Provide the (X, Y) coordinate of the cell's center where the given text is located.  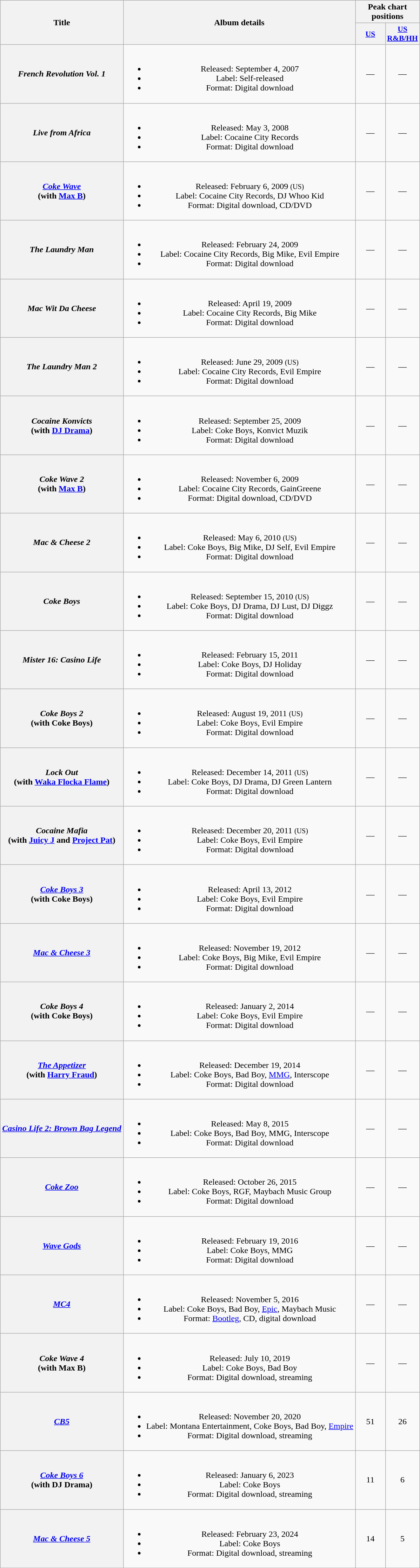
The Appetizer(with Harry Fraud) (62, 1070)
Coke Boys 2(with Coke Boys) (62, 718)
Released: January 2, 2014Label: Coke Boys, Evil EmpireFormat: Digital download (239, 1011)
Live from Africa (62, 133)
26 (402, 1421)
Released: September 4, 2007Label: Self-releasedFormat: Digital download (239, 74)
Peak chart positions (387, 12)
Released: December 19, 2014Label: Coke Boys, Bad Boy, MMG, InterscopeFormat: Digital download (239, 1070)
The Laundry Man 2 (62, 367)
Wave Gods (62, 1246)
11 (371, 1480)
Released: February 24, 2009Label: Cocaine City Records, Big Mike, Evil EmpireFormat: Digital download (239, 250)
51 (371, 1421)
Coke Boys 3(with Coke Boys) (62, 894)
Released: December 20, 2011 (US)Label: Coke Boys, Evil EmpireFormat: Digital download (239, 835)
Coke Zoo (62, 1187)
The Laundry Man (62, 250)
USR&B/HH (402, 34)
Mac & Cheese 3 (62, 953)
Coke Boys 4(with Coke Boys) (62, 1011)
Mister 16: Casino Life (62, 660)
US (371, 34)
Coke Wave 4(with Max B) (62, 1363)
Released: November 19, 2012Label: Coke Boys, Big Mike, Evil EmpireFormat: Digital download (239, 953)
Released: November 5, 2016Label: Coke Boys, Bad Boy, Epic, Maybach MusicFormat: Bootleg, CD, digital download (239, 1304)
Released: February 19, 2016Label: Coke Boys, MMGFormat: Digital download (239, 1246)
Released: September 25, 2009Label: Coke Boys, Konvict MuzikFormat: Digital download (239, 425)
Released: May 6, 2010 (US)Label: Coke Boys, Big Mike, DJ Self, Evil EmpireFormat: Digital download (239, 542)
Released: April 19, 2009Label: Cocaine City Records, Big MikeFormat: Digital download (239, 308)
Released: February 6, 2009 (US)Label: Cocaine City Records, DJ Whoo KidFormat: Digital download, CD/DVD (239, 191)
Released: November 20, 2020Label: Montana Entertainment, Coke Boys, Bad Boy, EmpireFormat: Digital download, streaming (239, 1421)
14 (371, 1539)
Coke Wave (with Max B) (62, 191)
CB5 (62, 1421)
Released: February 23, 2024Label: Coke BoysFormat: Digital download, streaming (239, 1539)
Released: September 15, 2010 (US)Label: Coke Boys, DJ Drama, DJ Lust, DJ DiggzFormat: Digital download (239, 601)
MC4 (62, 1304)
Released: October 26, 2015Label: Coke Boys, RGF, Maybach Music GroupFormat: Digital download (239, 1187)
Casino Life 2: Brown Bag Legend (62, 1129)
Released: May 8, 2015Label: Coke Boys, Bad Boy, MMG, InterscopeFormat: Digital download (239, 1129)
5 (402, 1539)
Released: February 15, 2011Label: Coke Boys, DJ HolidayFormat: Digital download (239, 660)
Released: July 10, 2019Label: Coke Boys, Bad BoyFormat: Digital download, streaming (239, 1363)
Mac & Cheese 2 (62, 542)
Cocaine Mafia(with Juicy J and Project Pat) (62, 835)
Released: June 29, 2009 (US)Label: Cocaine City Records, Evil EmpireFormat: Digital download (239, 367)
Coke Boys 6(with DJ Drama) (62, 1480)
Mac Wit Da Cheese (62, 308)
Title (62, 22)
Coke Wave 2(with Max B) (62, 484)
Released: May 3, 2008Label: Cocaine City RecordsFormat: Digital download (239, 133)
Released: December 14, 2011 (US)Label: Coke Boys, DJ Drama, DJ Green LanternFormat: Digital download (239, 777)
Mac & Cheese 5 (62, 1539)
Lock Out(with Waka Flocka Flame) (62, 777)
Cocaine Konvicts(with DJ Drama) (62, 425)
6 (402, 1480)
Released: August 19, 2011 (US)Label: Coke Boys, Evil EmpireFormat: Digital download (239, 718)
Released: January 6, 2023Label: Coke BoysFormat: Digital download, streaming (239, 1480)
Album details (239, 22)
Released: November 6, 2009Label: Cocaine City Records, GainGreeneFormat: Digital download, CD/DVD (239, 484)
French Revolution Vol. 1 (62, 74)
Released: April 13, 2012Label: Coke Boys, Evil EmpireFormat: Digital download (239, 894)
Coke Boys (62, 601)
